For the text-containing cell, return its midpoint in (X, Y) coordinate format. 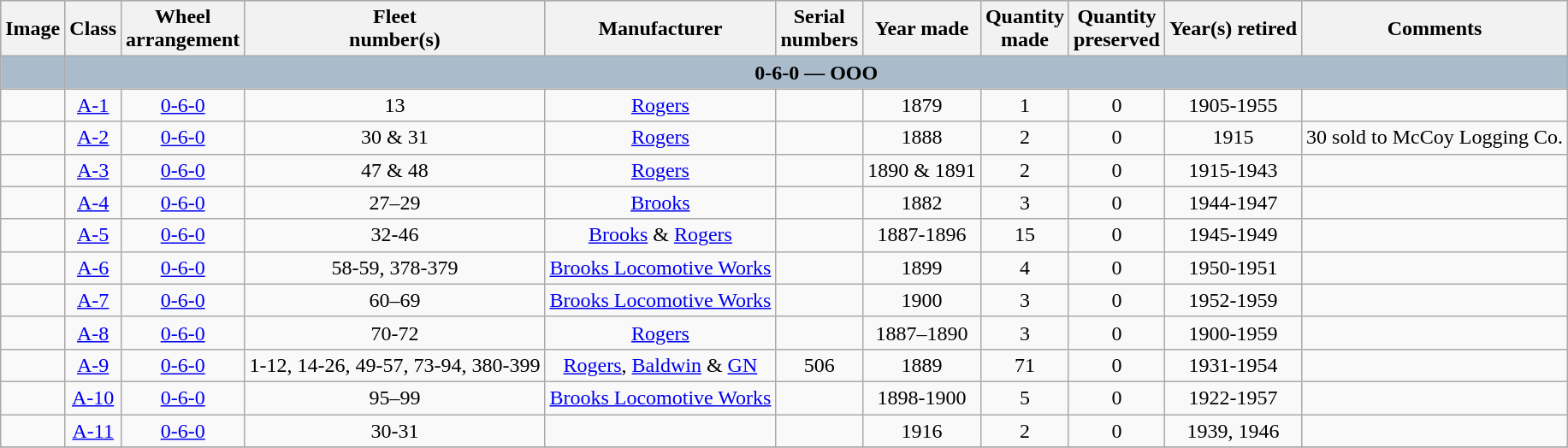
1-12, 14-26, 49-57, 73-94, 380-399 (395, 365)
Brooks (660, 203)
Comments (1435, 29)
A-10 (93, 398)
1887-1896 (922, 235)
A-5 (93, 235)
Year made (922, 29)
1882 (922, 203)
A-3 (93, 170)
27–29 (395, 203)
60–69 (395, 300)
1952-1959 (1233, 300)
1888 (922, 138)
1931-1954 (1233, 365)
Year(s) retired (1233, 29)
1900-1959 (1233, 333)
1898-1900 (922, 398)
71 (1025, 365)
Class (93, 29)
47 & 48 (395, 170)
1887–1890 (922, 333)
Image (33, 29)
1899 (922, 268)
1889 (922, 365)
A-8 (93, 333)
1900 (922, 300)
A-4 (93, 203)
1944-1947 (1233, 203)
1916 (922, 430)
30-31 (395, 430)
4 (1025, 268)
A-7 (93, 300)
13 (395, 105)
1 (1025, 105)
32-46 (395, 235)
1939, 1946 (1233, 430)
5 (1025, 398)
Quantitypreserved (1116, 29)
Brooks & Rogers (660, 235)
Serialnumbers (820, 29)
0-6-0 — OOO (816, 73)
Quantitymade (1025, 29)
1879 (922, 105)
1890 & 1891 (922, 170)
A-6 (93, 268)
Rogers, Baldwin & GN (660, 365)
1915 (1233, 138)
A-1 (93, 105)
30 sold to McCoy Logging Co. (1435, 138)
A-2 (93, 138)
1945-1949 (1233, 235)
506 (820, 365)
Manufacturer (660, 29)
95–99 (395, 398)
58-59, 378-379 (395, 268)
30 & 31 (395, 138)
A-9 (93, 365)
A-11 (93, 430)
1922-1957 (1233, 398)
1905-1955 (1233, 105)
Fleetnumber(s) (395, 29)
Wheelarrangement (183, 29)
1950-1951 (1233, 268)
1915-1943 (1233, 170)
70-72 (395, 333)
15 (1025, 235)
